Output the [x, y] coordinate of the center of the cell containing the given text.  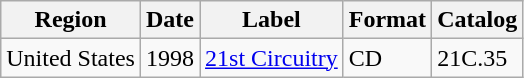
CD [387, 58]
Date [170, 20]
21st Circuitry [272, 58]
Catalog [478, 20]
United States [71, 58]
1998 [170, 58]
Region [71, 20]
21C.35 [478, 58]
Label [272, 20]
Format [387, 20]
